For the text-containing cell, return its midpoint in (X, Y) coordinate format. 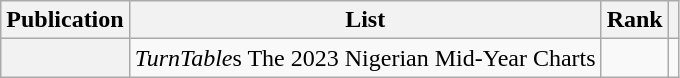
List (365, 20)
Publication (65, 20)
Rank (634, 20)
TurnTables The 2023 Nigerian Mid-Year Charts (365, 58)
